Identify which cell holds the provided text, then report its [x, y] central coordinate. 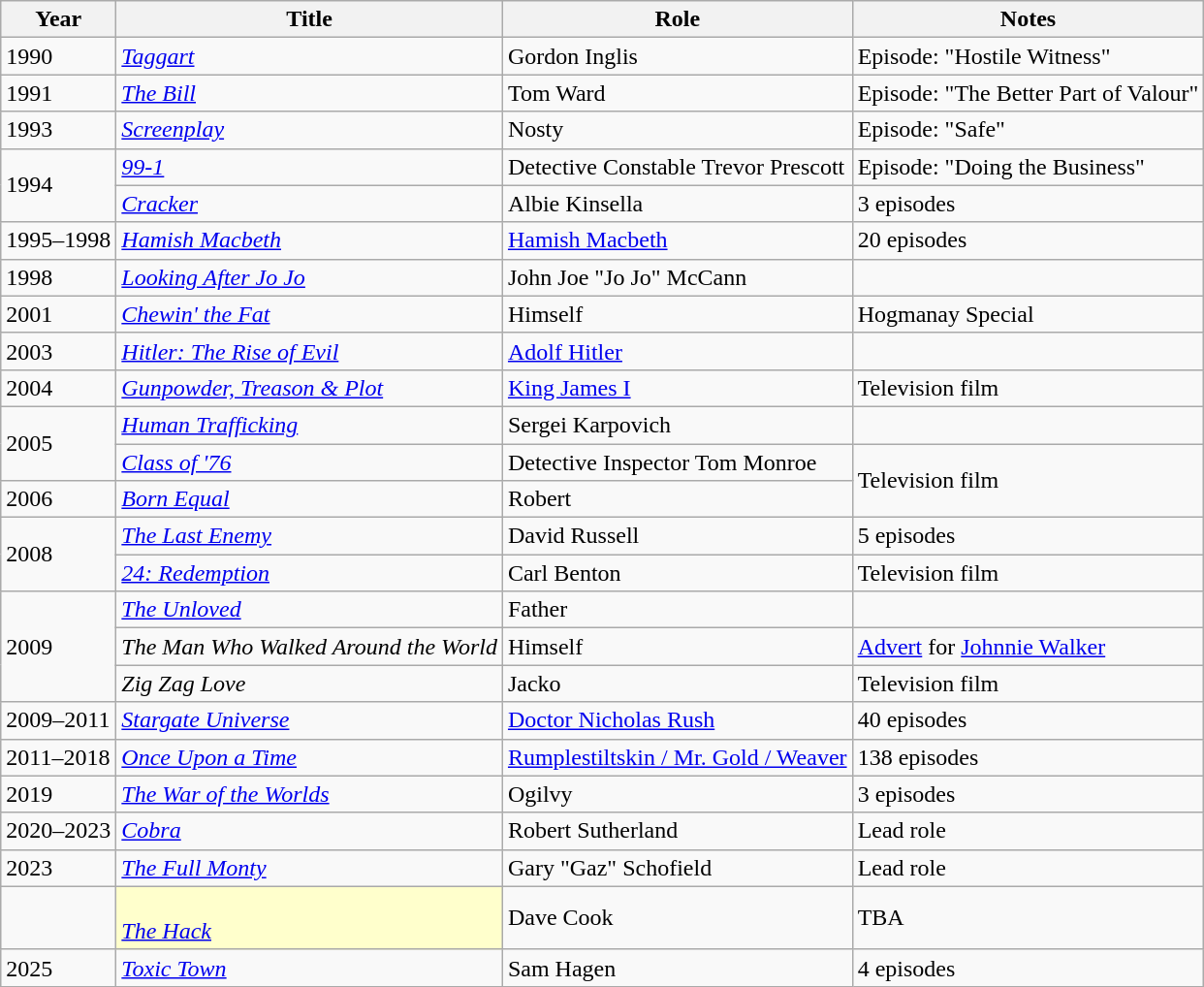
138 episodes [1028, 757]
Rumplestiltskin / Mr. Gold / Weaver [677, 757]
Father [677, 610]
2009–2011 [58, 720]
1991 [58, 93]
King James I [677, 388]
99-1 [310, 167]
2025 [58, 968]
2006 [58, 499]
Gunpowder, Treason & Plot [310, 388]
Taggart [310, 56]
1998 [58, 277]
Nosty [677, 130]
Human Trafficking [310, 425]
Screenplay [310, 130]
Detective Inspector Tom Monroe [677, 462]
Advert for Johnnie Walker [1028, 647]
5 episodes [1028, 536]
Carl Benton [677, 573]
Sam Hagen [677, 968]
2008 [58, 555]
24: Redemption [310, 573]
The Bill [310, 93]
Episode: "Hostile Witness" [1028, 56]
The Last Enemy [310, 536]
2005 [58, 443]
Episode: "Safe" [1028, 130]
2003 [58, 351]
Class of '76 [310, 462]
2019 [58, 794]
Doctor Nicholas Rush [677, 720]
2009 [58, 647]
1994 [58, 185]
2023 [58, 868]
Jacko [677, 684]
Albie Kinsella [677, 204]
Episode: "The Better Part of Valour" [1028, 93]
Robert Sutherland [677, 831]
Stargate Universe [310, 720]
Gary "Gaz" Schofield [677, 868]
1990 [58, 56]
20 episodes [1028, 240]
Zig Zag Love [310, 684]
The Hack [310, 917]
2001 [58, 314]
Title [310, 19]
John Joe "Jo Jo" McCann [677, 277]
2004 [58, 388]
Detective Constable Trevor Prescott [677, 167]
2011–2018 [58, 757]
Tom Ward [677, 93]
The Full Monty [310, 868]
Robert [677, 499]
1993 [58, 130]
1995–1998 [58, 240]
David Russell [677, 536]
Cracker [310, 204]
Hitler: The Rise of Evil [310, 351]
Once Upon a Time [310, 757]
Role [677, 19]
Sergei Karpovich [677, 425]
4 episodes [1028, 968]
Born Equal [310, 499]
TBA [1028, 917]
Notes [1028, 19]
Cobra [310, 831]
40 episodes [1028, 720]
The Man Who Walked Around the World [310, 647]
Episode: "Doing the Business" [1028, 167]
Adolf Hitler [677, 351]
Year [58, 19]
The Unloved [310, 610]
The War of the Worlds [310, 794]
2020–2023 [58, 831]
Looking After Jo Jo [310, 277]
Gordon Inglis [677, 56]
Ogilvy [677, 794]
Hogmanay Special [1028, 314]
Toxic Town [310, 968]
Dave Cook [677, 917]
Chewin' the Fat [310, 314]
